For the text-containing cell, return its midpoint in (X, Y) coordinate format. 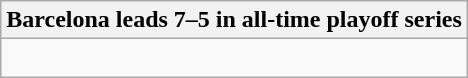
Barcelona leads 7–5 in all-time playoff series (234, 20)
